From the cell containing the given text, extract its center point as [x, y] coordinate. 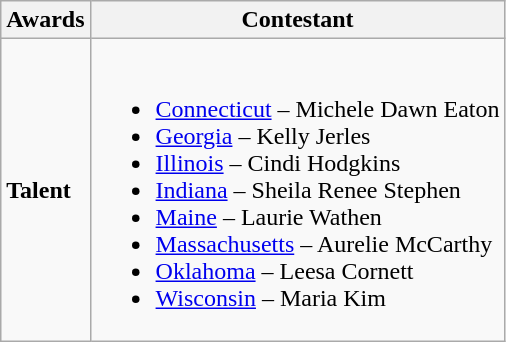
Talent [46, 190]
Awards [46, 20]
Contestant [298, 20]
